Pinpoint the cell where the given text exists, returning its [X, Y] midpoint coordinate. 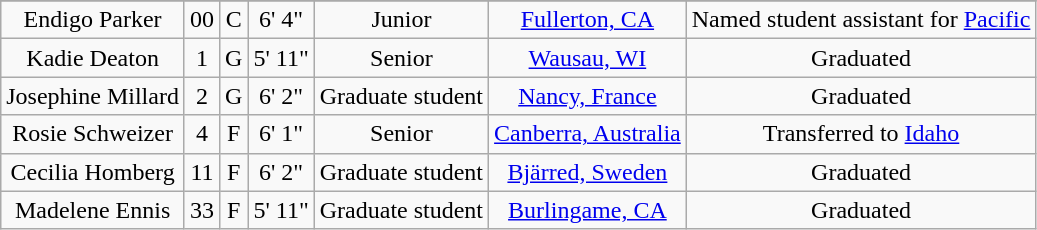
33 [202, 210]
Fullerton, CA [588, 20]
4 [202, 134]
Transferred to Idaho [861, 134]
1 [202, 58]
C [234, 20]
Nancy, France [588, 96]
Kadie Deaton [93, 58]
Burlingame, CA [588, 210]
Rosie Schweizer [93, 134]
Cecilia Homberg [93, 172]
Madelene Ennis [93, 210]
6' 4" [281, 20]
Junior [401, 20]
11 [202, 172]
Wausau, WI [588, 58]
6' 1" [281, 134]
Canberra, Australia [588, 134]
Bjärred, Sweden [588, 172]
2 [202, 96]
00 [202, 20]
Josephine Millard [93, 96]
Endigo Parker [93, 20]
Named student assistant for Pacific [861, 20]
